Extract the (X, Y) coordinate from the center of the cell holding the provided text.  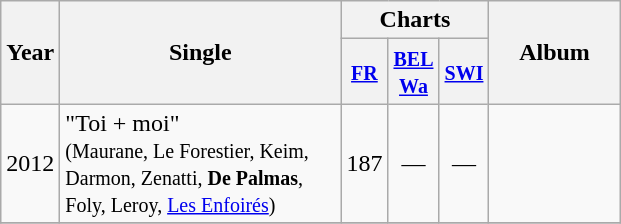
Single (200, 52)
SWI (464, 72)
2012 (30, 164)
"Toi + moi" (Maurane, Le Forestier, Keim, Darmon, Zenatti, De Palmas, Foly, Leroy, Les Enfoirés) (200, 164)
Year (30, 52)
187 (364, 164)
BEL Wa (414, 72)
Album (554, 52)
FR (364, 72)
Charts (415, 20)
